Search for the cell housing the specified text and yield its [X, Y] center coordinate. 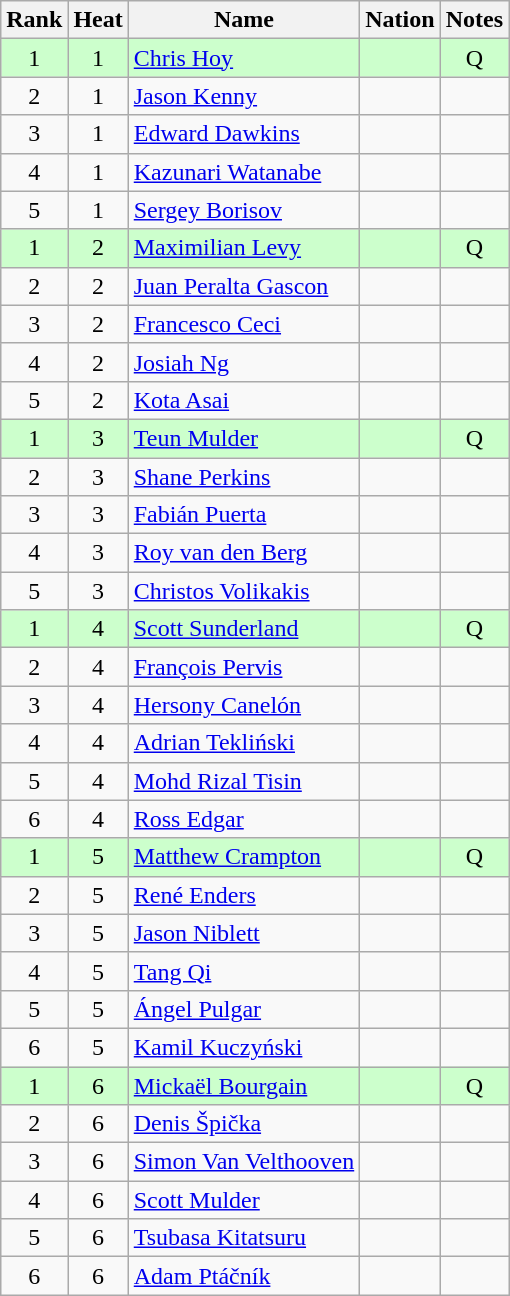
Fabián Puerta [244, 515]
Francesco Ceci [244, 324]
Mickaël Bourgain [244, 1085]
Jason Niblett [244, 933]
François Pervis [244, 667]
Matthew Crampton [244, 857]
Ángel Pulgar [244, 1009]
Jason Kenny [244, 96]
Rank [34, 20]
Shane Perkins [244, 477]
Scott Sunderland [244, 629]
Juan Peralta Gascon [244, 286]
Tsubasa Kitatsuru [244, 1238]
Maximilian Levy [244, 248]
Kazunari Watanabe [244, 172]
Sergey Borisov [244, 210]
Adam Ptáčník [244, 1276]
Teun Mulder [244, 438]
Adrian Tekliński [244, 743]
Kamil Kuczyński [244, 1047]
Ross Edgar [244, 819]
Simon Van Velthooven [244, 1162]
Scott Mulder [244, 1200]
Kota Asai [244, 400]
Christos Volikakis [244, 591]
Mohd Rizal Tisin [244, 781]
Notes [474, 20]
Roy van den Berg [244, 553]
Edward Dawkins [244, 134]
Tang Qi [244, 971]
Heat [98, 20]
Josiah Ng [244, 362]
Nation [400, 20]
Denis Špička [244, 1124]
Chris Hoy [244, 58]
Hersony Canelón [244, 705]
René Enders [244, 895]
Name [244, 20]
